Provide the [X, Y] coordinate of the cell's center where the given text is located.  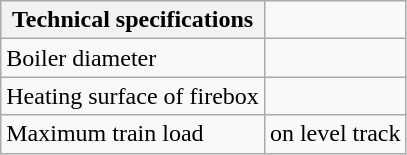
Boiler diameter [133, 58]
Heating surface of firebox [133, 96]
on level track [335, 134]
Technical specifications [133, 20]
Maximum train load [133, 134]
